Return the [x, y] coordinate for the center point of the cell that contains the specified text.  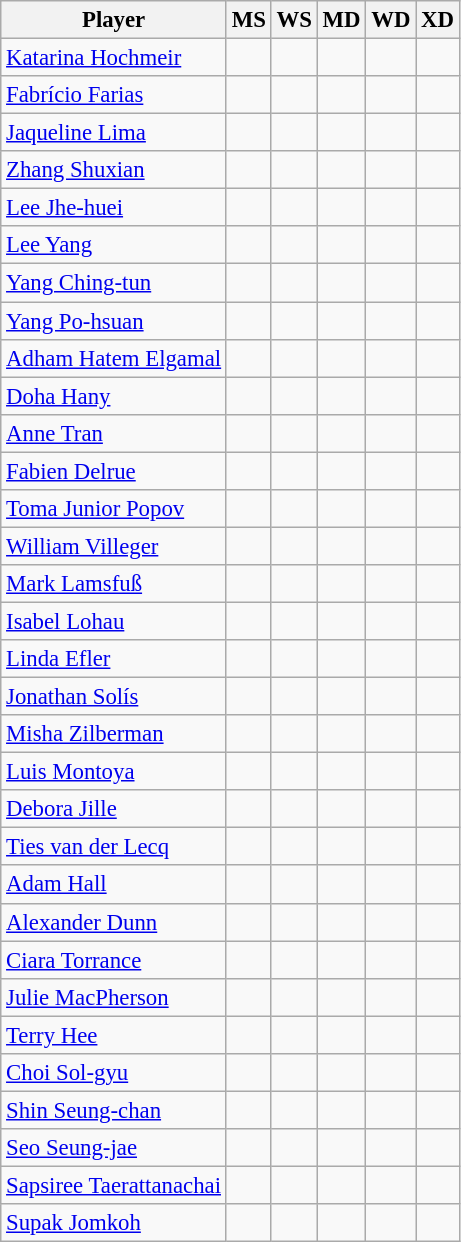
Doha Hany [114, 396]
Alexander Dunn [114, 922]
Fabien Delrue [114, 471]
Anne Tran [114, 433]
Fabrício Farias [114, 95]
Linda Efler [114, 659]
WD [391, 20]
Lee Jhe-huei [114, 208]
Yang Ching-tun [114, 283]
Terry Hee [114, 1035]
Toma Junior Popov [114, 509]
Katarina Hochmeir [114, 58]
XD [438, 20]
Julie MacPherson [114, 997]
WS [294, 20]
MD [342, 20]
MS [248, 20]
Adam Hall [114, 885]
Sapsiree Taerattanachai [114, 1185]
Choi Sol-gyu [114, 1073]
William Villeger [114, 546]
Jonathan Solís [114, 697]
Misha Zilberman [114, 734]
Seo Seung-jae [114, 1148]
Yang Po-hsuan [114, 321]
Mark Lamsfuß [114, 584]
Jaqueline Lima [114, 133]
Lee Yang [114, 245]
Adham Hatem Elgamal [114, 358]
Ciara Torrance [114, 960]
Supak Jomkoh [114, 1223]
Shin Seung-chan [114, 1110]
Debora Jille [114, 809]
Ties van der Lecq [114, 847]
Isabel Lohau [114, 621]
Luis Montoya [114, 772]
Player [114, 20]
Zhang Shuxian [114, 170]
